Detect which cell encompasses the target text, then output its (X, Y) center coordinate. 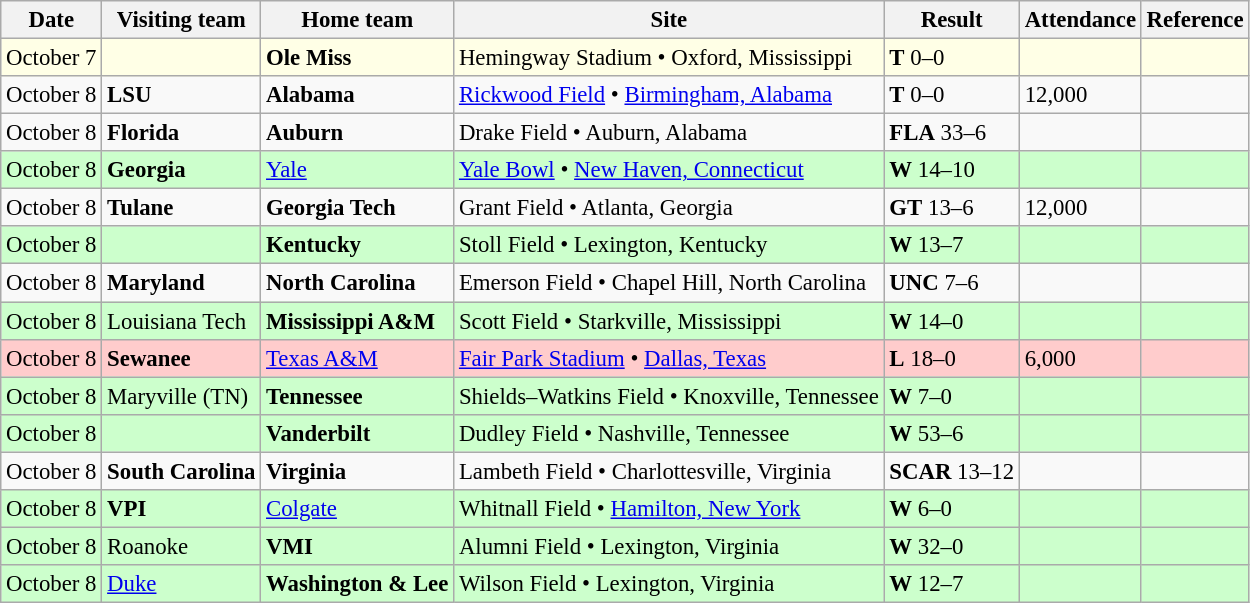
Maryland (182, 283)
Alumni Field • Lexington, Virginia (669, 546)
W 14–0 (952, 321)
Whitnall Field • Hamilton, New York (669, 509)
W 7–0 (952, 396)
Attendance (1080, 20)
Site (669, 20)
Scott Field • Starkville, Mississippi (669, 321)
UNC 7–6 (952, 283)
FLA 33–6 (952, 133)
Louisiana Tech (182, 321)
Date (52, 20)
Result (952, 20)
Duke (182, 584)
Virginia (358, 471)
Georgia (182, 170)
Hemingway Stadium • Oxford, Mississippi (669, 58)
6,000 (1080, 358)
Dudley Field • Nashville, Tennessee (669, 433)
Reference (1195, 20)
Auburn (358, 133)
Ole Miss (358, 58)
Emerson Field • Chapel Hill, North Carolina (669, 283)
VPI (182, 509)
W 12–7 (952, 584)
Mississippi A&M (358, 321)
Vanderbilt (358, 433)
Grant Field • Atlanta, Georgia (669, 208)
Tennessee (358, 396)
Wilson Field • Lexington, Virginia (669, 584)
W 53–6 (952, 433)
GT 13–6 (952, 208)
Maryville (TN) (182, 396)
Georgia Tech (358, 208)
Washington & Lee (358, 584)
Tulane (182, 208)
Roanoke (182, 546)
W 14–10 (952, 170)
Fair Park Stadium • Dallas, Texas (669, 358)
Lambeth Field • Charlottesville, Virginia (669, 471)
Yale Bowl • New Haven, Connecticut (669, 170)
Shields–Watkins Field • Knoxville, Tennessee (669, 396)
North Carolina (358, 283)
SCAR 13–12 (952, 471)
Rickwood Field • Birmingham, Alabama (669, 95)
South Carolina (182, 471)
Home team (358, 20)
L 18–0 (952, 358)
W 6–0 (952, 509)
Sewanee (182, 358)
Yale (358, 170)
Florida (182, 133)
VMI (358, 546)
October 7 (52, 58)
Stoll Field • Lexington, Kentucky (669, 245)
Colgate (358, 509)
W 32–0 (952, 546)
LSU (182, 95)
Visiting team (182, 20)
Drake Field • Auburn, Alabama (669, 133)
Kentucky (358, 245)
W 13–7 (952, 245)
Alabama (358, 95)
Texas A&M (358, 358)
